Identify which cell holds the provided text, then report its [X, Y] central coordinate. 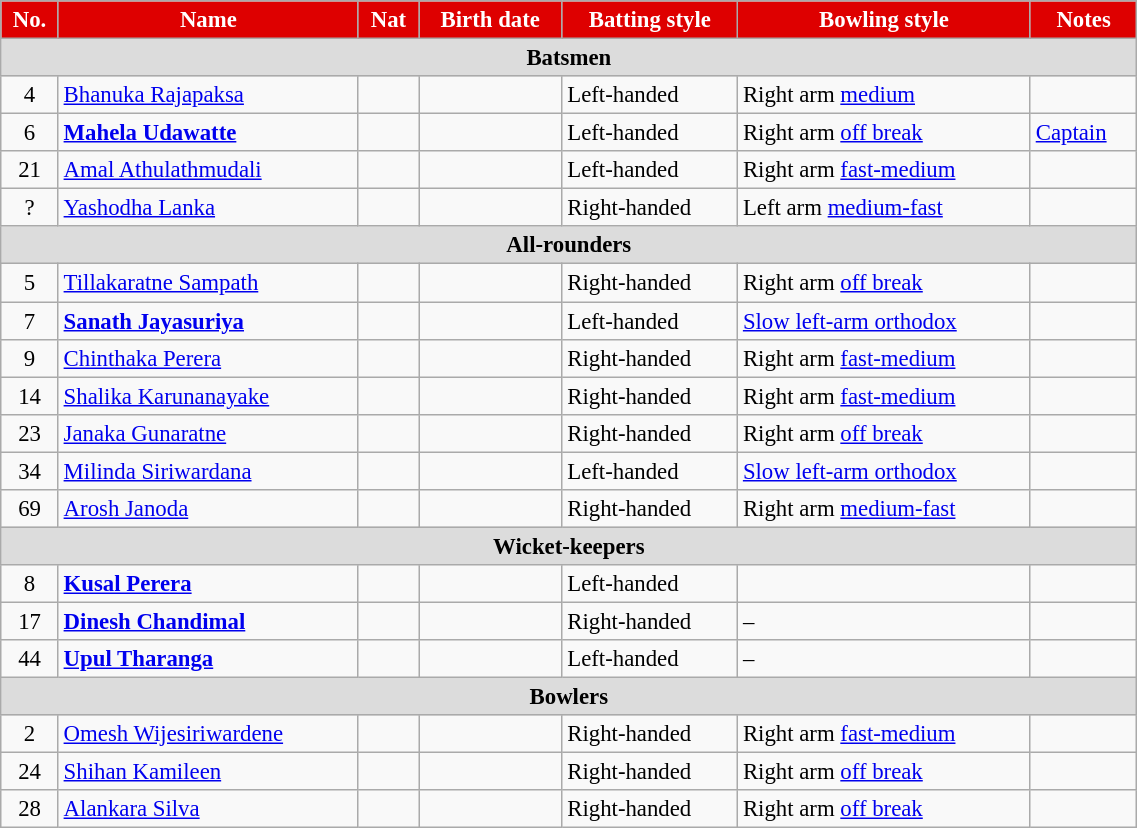
Milinda Siriwardana [208, 471]
17 [30, 621]
No. [30, 20]
Wicket-keepers [569, 546]
Mahela Udawatte [208, 133]
Bowlers [569, 697]
34 [30, 471]
Omesh Wijesiriwardene [208, 734]
? [30, 208]
Arosh Janoda [208, 509]
Janaka Gunaratne [208, 433]
4 [30, 95]
All-rounders [569, 245]
Name [208, 20]
7 [30, 321]
14 [30, 396]
Shihan Kamileen [208, 772]
9 [30, 358]
21 [30, 170]
Captain [1083, 133]
Dinesh Chandimal [208, 621]
Batting style [650, 20]
Shalika Karunanayake [208, 396]
Nat [388, 20]
Bhanuka Rajapaksa [208, 95]
Upul Tharanga [208, 659]
28 [30, 809]
Amal Athulathmudali [208, 170]
Sanath Jayasuriya [208, 321]
Batsmen [569, 58]
Notes [1083, 20]
Right arm medium [884, 95]
Alankara Silva [208, 809]
23 [30, 433]
24 [30, 772]
Yashodha Lanka [208, 208]
Tillakaratne Sampath [208, 283]
Chinthaka Perera [208, 358]
69 [30, 509]
Kusal Perera [208, 584]
5 [30, 283]
Left arm medium-fast [884, 208]
Bowling style [884, 20]
2 [30, 734]
8 [30, 584]
Right arm medium-fast [884, 509]
44 [30, 659]
Birth date [490, 20]
6 [30, 133]
